Pinpoint the cell where the given text exists, returning its [X, Y] midpoint coordinate. 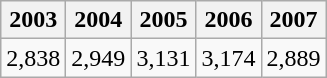
2005 [164, 20]
2004 [98, 20]
3,131 [164, 58]
2006 [228, 20]
2,838 [34, 58]
3,174 [228, 58]
2,889 [294, 58]
2007 [294, 20]
2,949 [98, 58]
2003 [34, 20]
